Output the (x, y) coordinate of the center of the cell containing the given text.  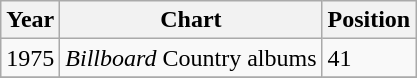
Chart (191, 20)
Year (30, 20)
Position (369, 20)
41 (369, 58)
Billboard Country albums (191, 58)
1975 (30, 58)
